For the text-containing cell, return its midpoint in (X, Y) coordinate format. 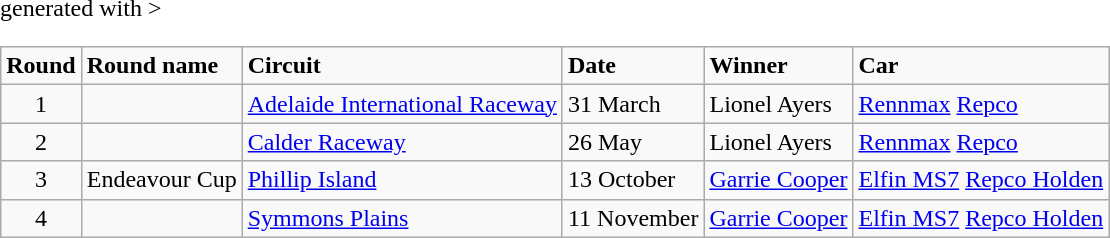
11 November (632, 218)
4 (41, 218)
2 (41, 142)
Winner (778, 66)
Circuit (402, 66)
31 March (632, 104)
1 (41, 104)
Symmons Plains (402, 218)
Round name (162, 66)
Car (981, 66)
Phillip Island (402, 180)
Calder Raceway (402, 142)
13 October (632, 180)
3 (41, 180)
Adelaide International Raceway (402, 104)
Round (41, 66)
Endeavour Cup (162, 180)
26 May (632, 142)
Date (632, 66)
